Capture the cell that displays the provided text and extract its [x, y] central coordinate. 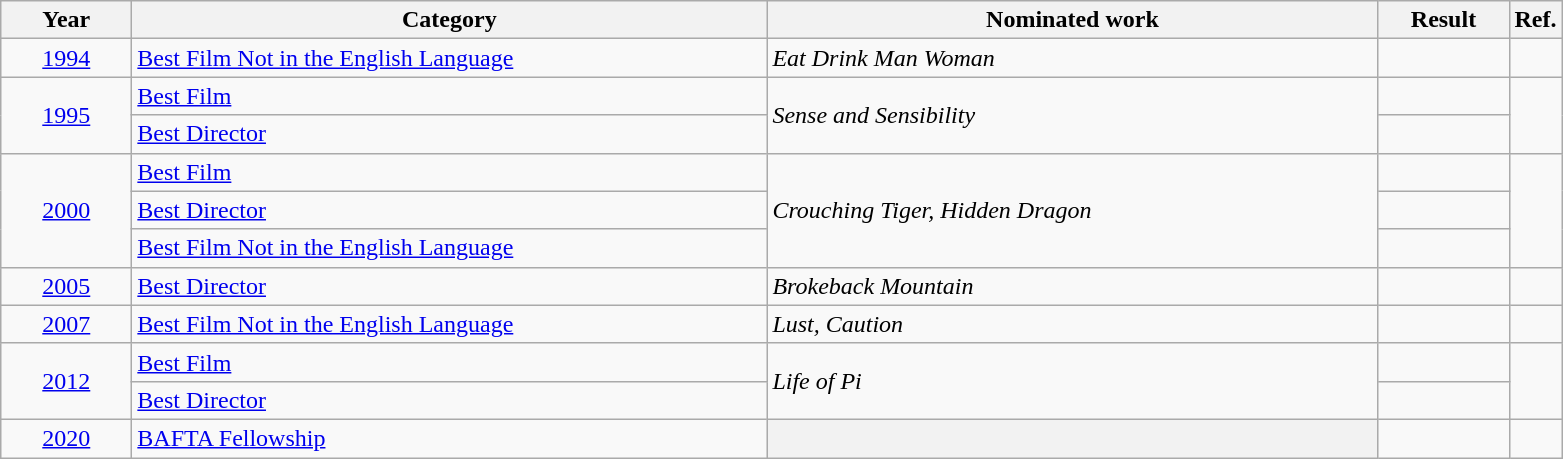
Sense and Sensibility [1072, 115]
BAFTA Fellowship [450, 438]
2005 [66, 286]
Category [450, 20]
Ref. [1536, 20]
1994 [66, 58]
2007 [66, 324]
Lust, Caution [1072, 324]
2020 [66, 438]
Nominated work [1072, 20]
Crouching Tiger, Hidden Dragon [1072, 210]
Life of Pi [1072, 381]
Result [1444, 20]
Eat Drink Man Woman [1072, 58]
2000 [66, 210]
Brokeback Mountain [1072, 286]
2012 [66, 381]
1995 [66, 115]
Year [66, 20]
